Return (x, y) of the center of cell containing provided text 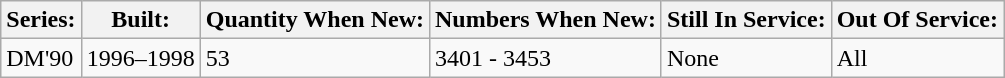
None (746, 58)
Still In Service: (746, 20)
Numbers When New: (545, 20)
3401 - 3453 (545, 58)
Quantity When New: (314, 20)
Built: (140, 20)
Series: (41, 20)
All (917, 58)
Out Of Service: (917, 20)
1996–1998 (140, 58)
53 (314, 58)
DM'90 (41, 58)
